Return the (X, Y) coordinate for the center point of the cell that contains the specified text.  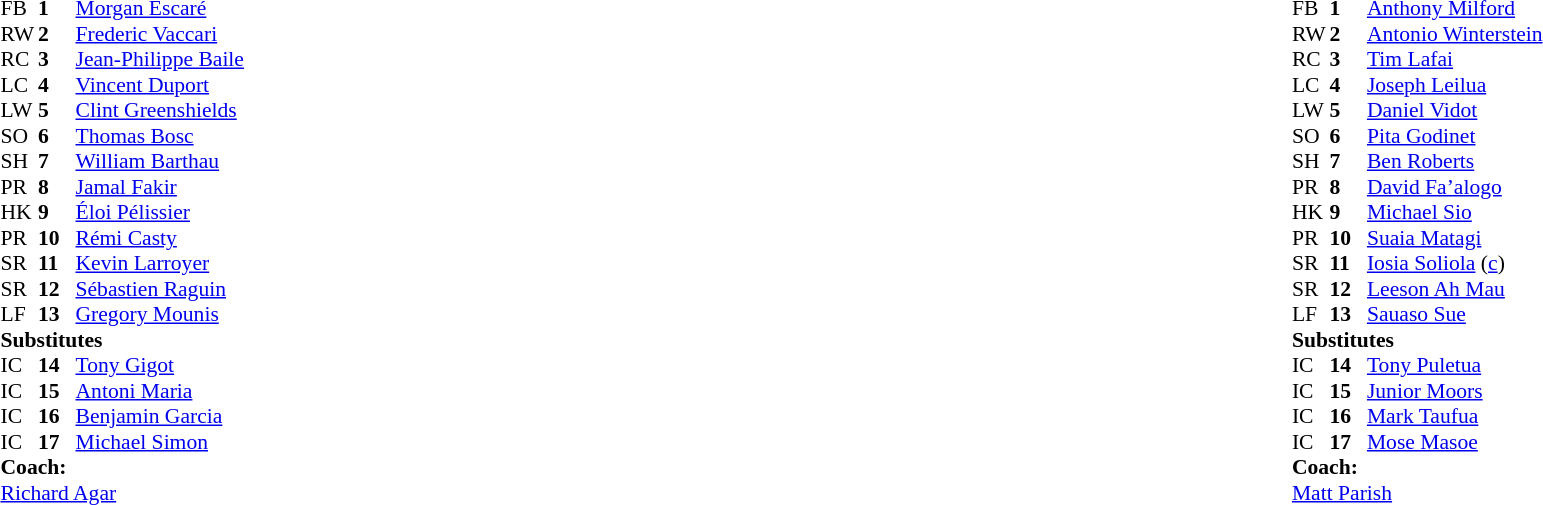
Gregory Mounis (160, 315)
Vincent Duport (160, 85)
Michael Simon (160, 442)
William Barthau (160, 161)
Joseph Leilua (1455, 85)
Thomas Bosc (160, 136)
Tim Lafai (1455, 59)
Jamal Fakir (160, 187)
Jean-Philippe Baile (160, 59)
Sauaso Sue (1455, 315)
Mark Taufua (1455, 417)
Antoni Maria (160, 391)
Junior Moors (1455, 391)
Iosia Soliola (c) (1455, 263)
Rémi Casty (160, 238)
Michael Sio (1455, 213)
Éloi Pélissier (160, 213)
Antonio Winterstein (1455, 34)
Mose Masoe (1455, 442)
Ben Roberts (1455, 161)
Tony Puletua (1455, 365)
Leeson Ah Mau (1455, 289)
David Fa’alogo (1455, 187)
Kevin Larroyer (160, 263)
Pita Godinet (1455, 136)
Clint Greenshields (160, 111)
Tony Gigot (160, 365)
Benjamin Garcia (160, 417)
Suaia Matagi (1455, 238)
Daniel Vidot (1455, 111)
Sébastien Raguin (160, 289)
Frederic Vaccari (160, 34)
